From the cell containing the given text, extract its center point as [x, y] coordinate. 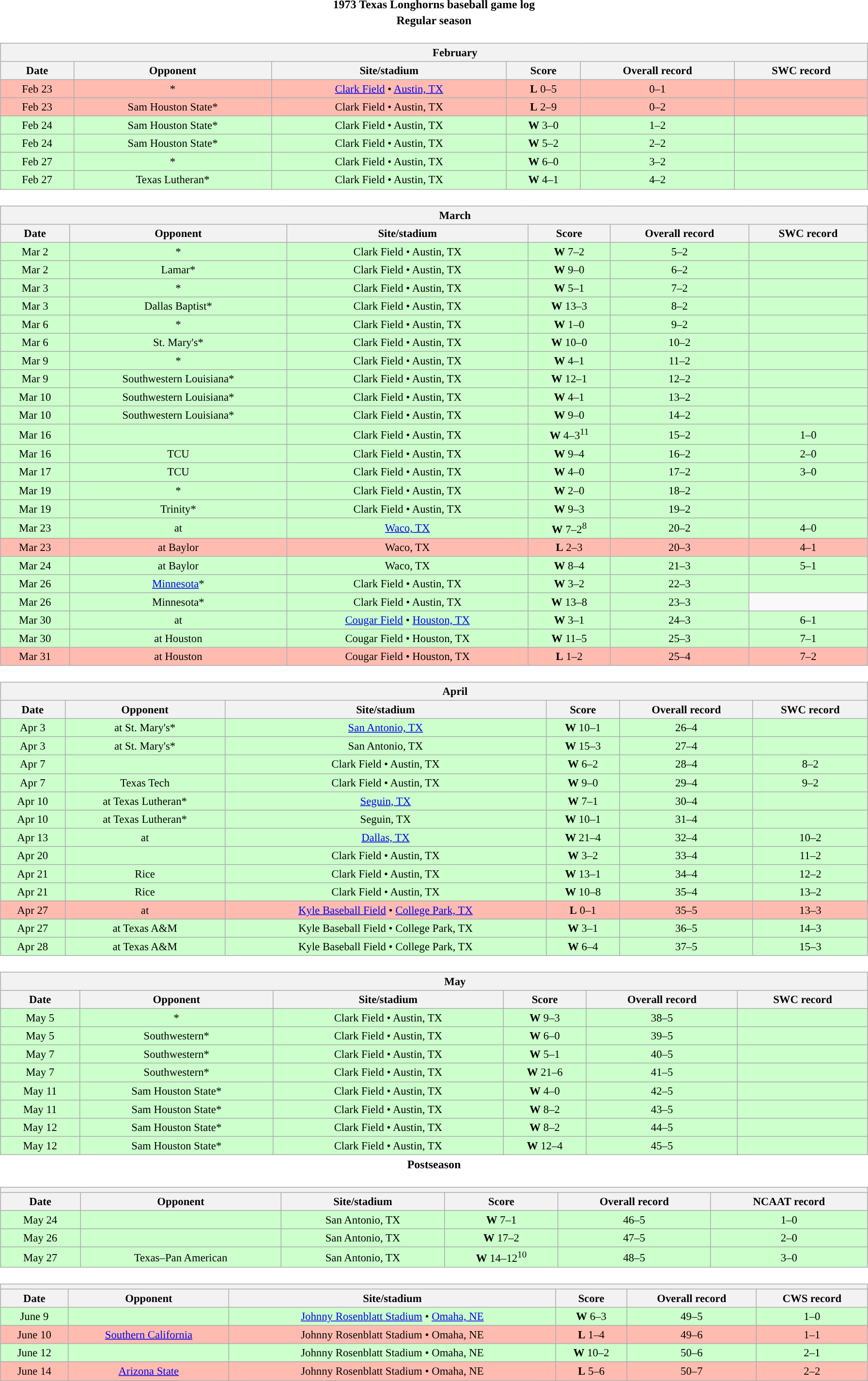
50–6 [692, 1353]
February [434, 52]
38–5 [662, 1018]
W 3–0 [543, 126]
6–1 [808, 620]
L 1–2 [569, 657]
W 17–2 [502, 1238]
W 6–2 [583, 764]
18–2 [680, 490]
47–5 [634, 1238]
L 5–6 [591, 1371]
32–4 [686, 837]
37–5 [686, 946]
39–5 [662, 1036]
23–3 [680, 602]
Lamar* [178, 269]
41–5 [662, 1072]
W 6–4 [583, 946]
Apr 20 [33, 855]
Mar 31 [35, 657]
25–4 [680, 657]
29–4 [686, 783]
17–2 [680, 472]
W 21–6 [545, 1072]
W 10–8 [583, 892]
13–3 [810, 910]
W 7–2 [569, 251]
19–2 [680, 509]
1–1 [812, 1335]
15–3 [810, 946]
May 27 [41, 1257]
25–3 [680, 638]
40–5 [662, 1054]
Arizona State [149, 1371]
0–1 [658, 89]
4–0 [808, 528]
48–5 [634, 1257]
28–4 [686, 764]
Apr 13 [33, 837]
36–5 [686, 928]
W 13–1 [583, 874]
Texas–Pan American [181, 1257]
46–5 [634, 1220]
35–4 [686, 892]
33–4 [686, 855]
St. Mary's* [178, 343]
W 13–3 [569, 306]
May 24 [41, 1220]
4–2 [658, 180]
W 8–4 [569, 565]
May 26 [41, 1238]
Texas Tech [145, 783]
49–5 [692, 1317]
W 13–8 [569, 602]
W 5–2 [543, 143]
Mar 17 [35, 472]
2–1 [812, 1353]
34–4 [686, 874]
0–2 [658, 107]
15–2 [680, 435]
1–2 [658, 126]
42–5 [662, 1091]
W 2–0 [569, 490]
W 12–1 [569, 379]
W 10–2 [591, 1353]
22–3 [680, 584]
NCAAT record [789, 1201]
June 14 [34, 1371]
49–6 [692, 1335]
14–2 [680, 415]
W 7–28 [569, 528]
20–3 [680, 547]
W 10–0 [569, 343]
L 0–5 [543, 89]
Southern California [149, 1335]
16–2 [680, 454]
35–5 [686, 910]
3–2 [658, 162]
14–3 [810, 928]
Dallas Baptist* [178, 306]
June 12 [34, 1353]
L 1–4 [591, 1335]
June 10 [34, 1335]
7–1 [808, 638]
W 14–1210 [502, 1257]
Texas Lutheran* [173, 180]
31–4 [686, 819]
L 2–3 [569, 547]
44–5 [662, 1127]
43–5 [662, 1109]
W 12–4 [545, 1146]
45–5 [662, 1146]
W 15–3 [583, 746]
30–4 [686, 801]
24–3 [680, 620]
Apr 28 [33, 946]
March [434, 215]
June 9 [34, 1317]
6–2 [680, 269]
L 2–9 [543, 107]
50–7 [692, 1371]
21–3 [680, 565]
W 6–3 [591, 1317]
20–2 [680, 528]
W 21–4 [583, 837]
L 0–1 [583, 910]
Mar 24 [35, 565]
W 9–4 [569, 454]
5–2 [680, 251]
5–1 [808, 565]
Trinity* [178, 509]
CWS record [812, 1299]
Dallas, TX [386, 837]
4–1 [808, 547]
April [434, 691]
27–4 [686, 746]
W 4–311 [569, 435]
W 11–5 [569, 638]
26–4 [686, 728]
W 1–0 [569, 324]
May [434, 981]
